Identify which cell holds the provided text, then report its [X, Y] central coordinate. 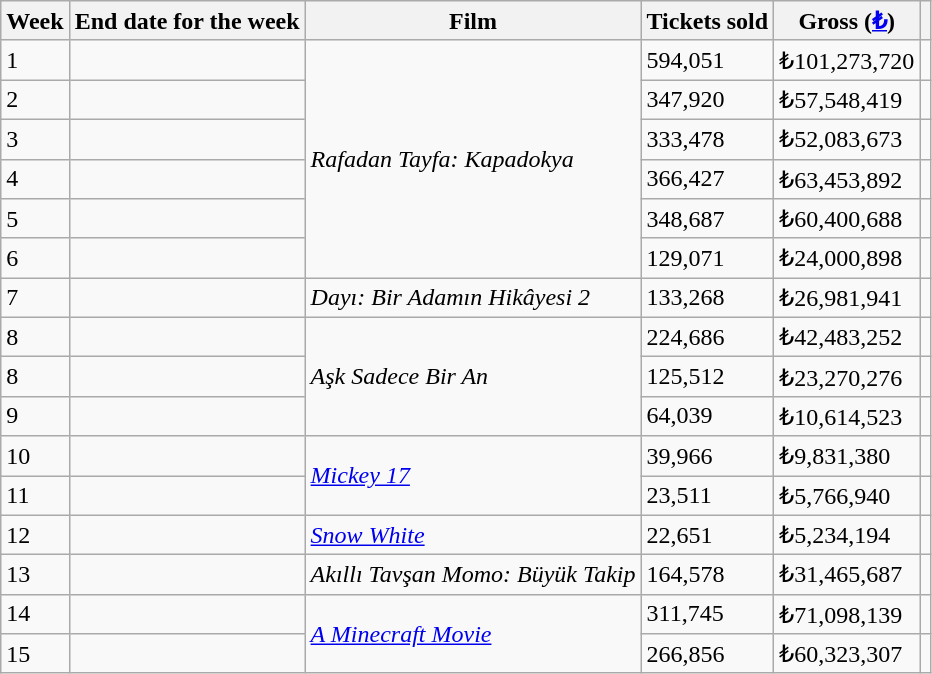
39,966 [708, 456]
11 [35, 496]
129,071 [708, 258]
14 [35, 614]
Dayı: Bir Adamın Hikâyesi 2 [473, 298]
23,511 [708, 496]
Snow White [473, 535]
₺5,766,940 [847, 496]
12 [35, 535]
Aşk Sadece Bir An [473, 376]
Film [473, 21]
594,051 [708, 60]
6 [35, 258]
133,268 [708, 298]
₺26,981,941 [847, 298]
Gross (₺) [847, 21]
15 [35, 654]
₺31,465,687 [847, 575]
347,920 [708, 100]
5 [35, 219]
End date for the week [187, 21]
125,512 [708, 377]
7 [35, 298]
₺24,000,898 [847, 258]
₺10,614,523 [847, 416]
311,745 [708, 614]
164,578 [708, 575]
64,039 [708, 416]
₺101,273,720 [847, 60]
₺71,098,139 [847, 614]
₺63,453,892 [847, 179]
₺42,483,252 [847, 337]
22,651 [708, 535]
Week [35, 21]
₺60,400,688 [847, 219]
224,686 [708, 337]
4 [35, 179]
9 [35, 416]
₺5,234,194 [847, 535]
₺60,323,307 [847, 654]
A Minecraft Movie [473, 634]
3 [35, 139]
Rafadan Tayfa: Kapadokya [473, 158]
₺52,083,673 [847, 139]
13 [35, 575]
366,427 [708, 179]
10 [35, 456]
₺57,548,419 [847, 100]
333,478 [708, 139]
348,687 [708, 219]
Mickey 17 [473, 476]
2 [35, 100]
Akıllı Tavşan Momo: Büyük Takip [473, 575]
Tickets sold [708, 21]
₺23,270,276 [847, 377]
1 [35, 60]
266,856 [708, 654]
₺9,831,380 [847, 456]
